Identify which cell holds the provided text, then report its [x, y] central coordinate. 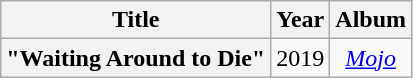
Album [371, 20]
2019 [300, 58]
Year [300, 20]
"Waiting Around to Die" [136, 58]
Mojo [371, 58]
Title [136, 20]
